Capture the cell that displays the provided text and extract its (X, Y) central coordinate. 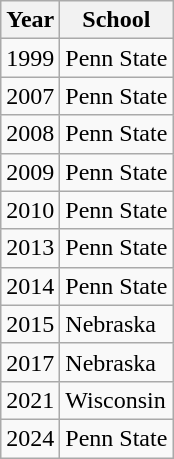
2015 (30, 324)
2024 (30, 438)
2013 (30, 248)
2007 (30, 96)
2008 (30, 134)
2017 (30, 362)
2009 (30, 172)
School (116, 20)
1999 (30, 58)
2021 (30, 400)
2010 (30, 210)
Wisconsin (116, 400)
Year (30, 20)
2014 (30, 286)
